Pinpoint the cell where the given text exists, returning its [x, y] midpoint coordinate. 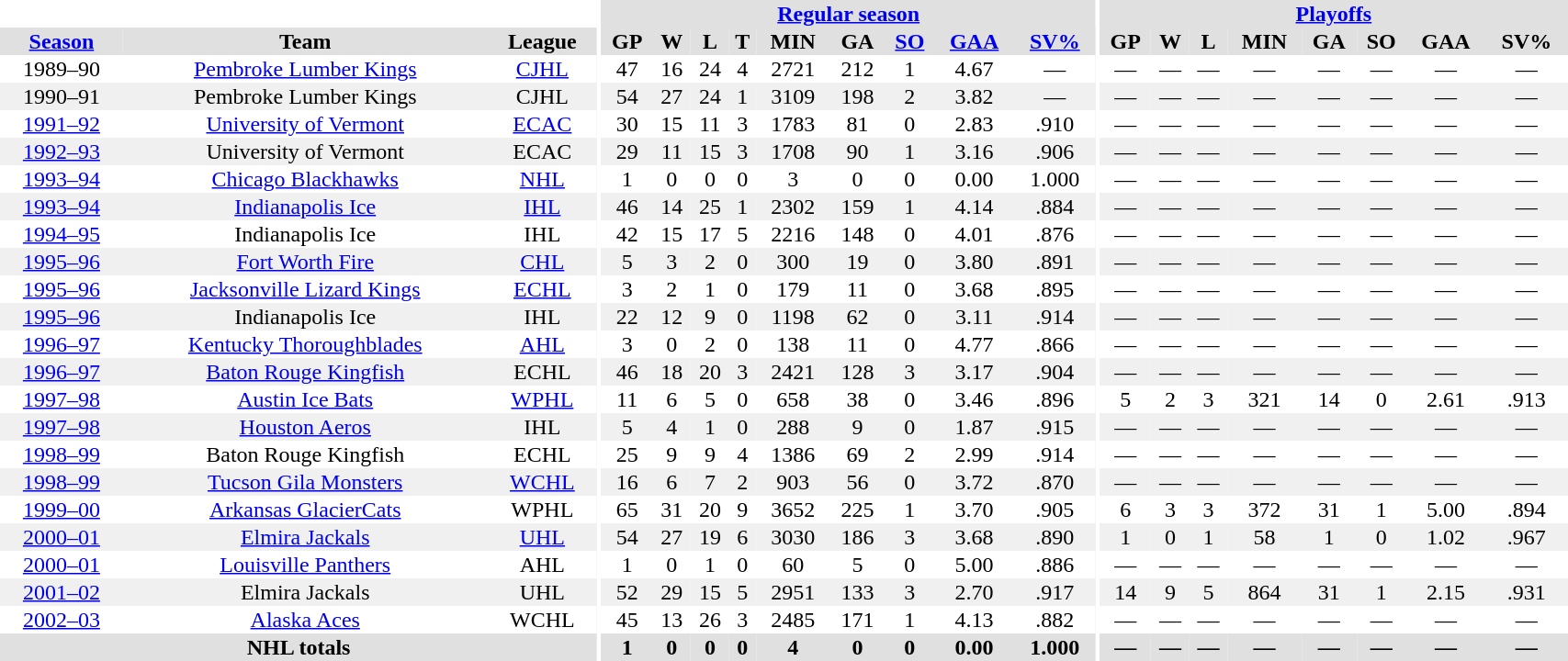
1783 [794, 124]
1386 [794, 454]
.904 [1055, 372]
45 [627, 620]
.870 [1055, 482]
2216 [794, 234]
Chicago Blackhawks [305, 179]
4.13 [974, 620]
2001–02 [62, 592]
198 [857, 96]
2302 [794, 207]
90 [857, 151]
186 [857, 537]
CHL [543, 262]
.905 [1055, 510]
2485 [794, 620]
159 [857, 207]
225 [857, 510]
3.11 [974, 317]
2.99 [974, 454]
2.61 [1446, 399]
864 [1264, 592]
3.46 [974, 399]
30 [627, 124]
.876 [1055, 234]
2421 [794, 372]
148 [857, 234]
.967 [1527, 537]
Team [305, 41]
.895 [1055, 289]
3.70 [974, 510]
12 [672, 317]
22 [627, 317]
3.16 [974, 151]
4.14 [974, 207]
13 [672, 620]
T [742, 41]
.884 [1055, 207]
1994–95 [62, 234]
Kentucky Thoroughblades [305, 344]
3.82 [974, 96]
.931 [1527, 592]
.917 [1055, 592]
2.83 [974, 124]
League [543, 41]
Tucson Gila Monsters [305, 482]
Arkansas GlacierCats [305, 510]
.866 [1055, 344]
17 [710, 234]
Houston Aeros [305, 427]
.882 [1055, 620]
288 [794, 427]
4.01 [974, 234]
47 [627, 69]
133 [857, 592]
38 [857, 399]
2.70 [974, 592]
1999–00 [62, 510]
26 [710, 620]
3.80 [974, 262]
3.72 [974, 482]
903 [794, 482]
.913 [1527, 399]
42 [627, 234]
52 [627, 592]
1.02 [1446, 537]
1989–90 [62, 69]
321 [1264, 399]
3.17 [974, 372]
3109 [794, 96]
4.67 [974, 69]
Regular season [849, 14]
56 [857, 482]
1992–93 [62, 151]
.886 [1055, 565]
Jacksonville Lizard Kings [305, 289]
Louisville Panthers [305, 565]
1.87 [974, 427]
2951 [794, 592]
.894 [1527, 510]
1990–91 [62, 96]
.891 [1055, 262]
179 [794, 289]
69 [857, 454]
171 [857, 620]
1991–92 [62, 124]
NHL [543, 179]
58 [1264, 537]
1198 [794, 317]
.890 [1055, 537]
.906 [1055, 151]
Alaska Aces [305, 620]
1708 [794, 151]
NHL totals [299, 647]
.910 [1055, 124]
81 [857, 124]
128 [857, 372]
60 [794, 565]
2.15 [1446, 592]
Fort Worth Fire [305, 262]
658 [794, 399]
.896 [1055, 399]
7 [710, 482]
18 [672, 372]
65 [627, 510]
372 [1264, 510]
2002–03 [62, 620]
3030 [794, 537]
Season [62, 41]
.915 [1055, 427]
3652 [794, 510]
212 [857, 69]
4.77 [974, 344]
62 [857, 317]
300 [794, 262]
138 [794, 344]
Austin Ice Bats [305, 399]
Playoffs [1334, 14]
2721 [794, 69]
